From the cell containing the given text, extract its center point as (X, Y) coordinate. 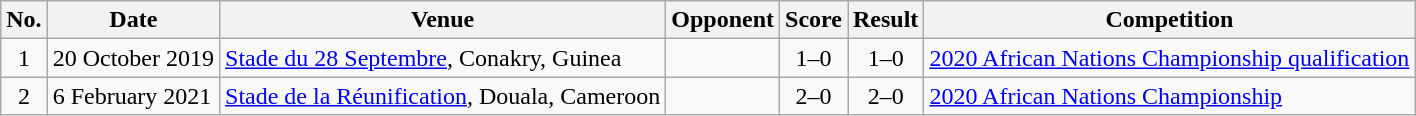
1 (24, 58)
Result (886, 20)
2 (24, 96)
2020 African Nations Championship (1170, 96)
No. (24, 20)
Score (814, 20)
Date (133, 20)
Stade de la Réunification, Douala, Cameroon (443, 96)
2020 African Nations Championship qualification (1170, 58)
Opponent (723, 20)
Venue (443, 20)
6 February 2021 (133, 96)
Stade du 28 Septembre, Conakry, Guinea (443, 58)
Competition (1170, 20)
20 October 2019 (133, 58)
